Identify which cell holds the provided text, then report its [x, y] central coordinate. 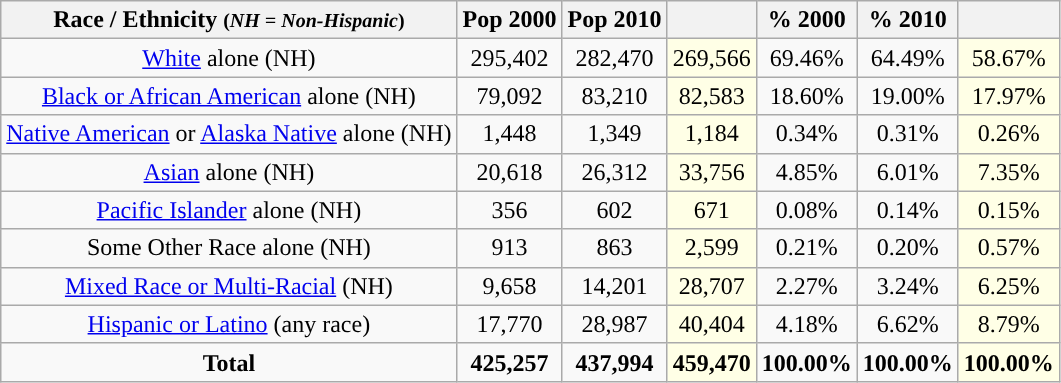
17.97% [1008, 96]
Pop 2010 [614, 20]
0.21% [806, 248]
82,583 [712, 96]
64.49% [908, 58]
0.31% [908, 134]
1,448 [510, 134]
19.00% [908, 96]
6.01% [908, 172]
295,402 [510, 58]
425,257 [510, 362]
33,756 [712, 172]
Mixed Race or Multi-Racial (NH) [229, 286]
602 [614, 210]
2,599 [712, 248]
437,994 [614, 362]
0.20% [908, 248]
17,770 [510, 324]
White alone (NH) [229, 58]
Pacific Islander alone (NH) [229, 210]
Black or African American alone (NH) [229, 96]
0.57% [1008, 248]
Hispanic or Latino (any race) [229, 324]
0.26% [1008, 134]
0.15% [1008, 210]
58.67% [1008, 58]
28,987 [614, 324]
% 2010 [908, 20]
1,349 [614, 134]
6.62% [908, 324]
83,210 [614, 96]
356 [510, 210]
0.14% [908, 210]
3.24% [908, 286]
4.18% [806, 324]
1,184 [712, 134]
40,404 [712, 324]
913 [510, 248]
28,707 [712, 286]
18.60% [806, 96]
Native American or Alaska Native alone (NH) [229, 134]
0.08% [806, 210]
% 2000 [806, 20]
8.79% [1008, 324]
Asian alone (NH) [229, 172]
863 [614, 248]
7.35% [1008, 172]
282,470 [614, 58]
671 [712, 210]
2.27% [806, 286]
6.25% [1008, 286]
0.34% [806, 134]
Total [229, 362]
69.46% [806, 58]
9,658 [510, 286]
14,201 [614, 286]
Pop 2000 [510, 20]
26,312 [614, 172]
Some Other Race alone (NH) [229, 248]
4.85% [806, 172]
269,566 [712, 58]
459,470 [712, 362]
Race / Ethnicity (NH = Non-Hispanic) [229, 20]
20,618 [510, 172]
79,092 [510, 96]
